Search for the cell housing the specified text and yield its (x, y) center coordinate. 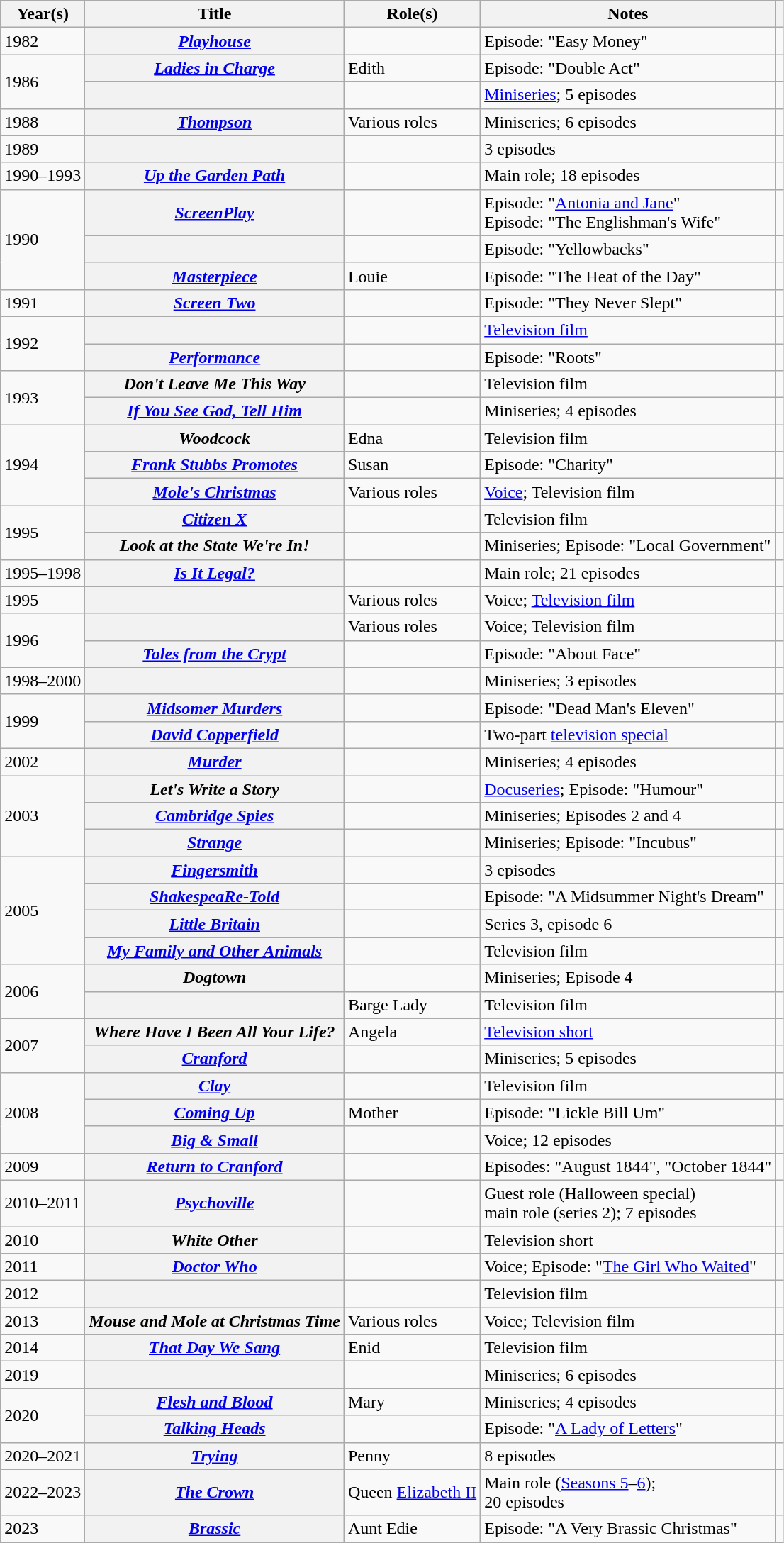
1992 (43, 343)
Mother (412, 1113)
Voice; Episode: "The Girl Who Waited" (628, 1267)
Episode: "They Never Slept" (628, 303)
2012 (43, 1294)
Performance (215, 357)
The Crown (215, 1492)
Citizen X (215, 519)
Notes (628, 14)
Episode: "A Midsummer Night's Dream" (628, 897)
2002 (43, 762)
Dogtown (215, 978)
Two-part television special (628, 735)
Episode: "Dead Man's Eleven" (628, 708)
Talking Heads (215, 1429)
Fingersmith (215, 870)
Episodes: "August 1844", "October 1844" (628, 1166)
1989 (43, 149)
Doctor Who (215, 1267)
Masterpiece (215, 276)
Episode: "Double Act" (628, 68)
1990–1993 (43, 176)
Episode: "A Very Brassic Christmas" (628, 1529)
1993 (43, 398)
White Other (215, 1240)
Main role (Seasons 5–6);20 episodes (628, 1492)
Look at the State We're In! (215, 546)
2020–2021 (43, 1456)
Guest role (Halloween special) main role (series 2); 7 episodes (628, 1203)
Cambridge Spies (215, 816)
Trying (215, 1456)
Murder (215, 762)
Frank Stubbs Promotes (215, 465)
2010–2011 (43, 1203)
Episode: "Lickle Bill Um" (628, 1113)
Susan (412, 465)
Title (215, 14)
Tales from the Crypt (215, 654)
Is It Legal? (215, 573)
2020 (43, 1415)
Mole's Christmas (215, 492)
Role(s) (412, 14)
2007 (43, 1045)
1998–2000 (43, 681)
Little Britain (215, 924)
Episode: "Easy Money" (628, 41)
2014 (43, 1348)
Brassic (215, 1529)
Coming Up (215, 1113)
Mouse and Mole at Christmas Time (215, 1321)
2009 (43, 1166)
1982 (43, 41)
Voice; 12 episodes (628, 1140)
Thompson (215, 122)
Queen Elizabeth II (412, 1492)
Screen Two (215, 303)
Louie (412, 276)
Where Have I Been All Your Life? (215, 1032)
Mary (412, 1402)
That Day We Sang (215, 1348)
8 episodes (628, 1456)
ShakespeaRe-Told (215, 897)
Episode: "A Lady of Letters" (628, 1429)
Ladies in Charge (215, 68)
Clay (215, 1086)
Let's Write a Story (215, 789)
Main role; 18 episodes (628, 176)
Episode: "Charity" (628, 465)
Woodcock (215, 438)
If You See God, Tell Him (215, 411)
Edith (412, 68)
Miniseries; Episode 4 (628, 978)
Flesh and Blood (215, 1402)
Series 3, episode 6 (628, 924)
Docuseries; Episode: "Humour" (628, 789)
Midsomer Murders (215, 708)
1990 (43, 240)
2006 (43, 991)
Episode: "About Face" (628, 654)
Barge Lady (412, 1005)
Miniseries; Episodes 2 and 4 (628, 816)
Miniseries; Episode: "Incubus" (628, 843)
Main role; 21 episodes (628, 573)
1996 (43, 640)
Episode: "Antonia and Jane" Episode: "The Englishman's Wife" (628, 213)
1995–1998 (43, 573)
Year(s) (43, 14)
Episode: "Yellowbacks" (628, 249)
2011 (43, 1267)
Episode: "Roots" (628, 357)
Edna (412, 438)
Cranford (215, 1059)
Big & Small (215, 1140)
2010 (43, 1240)
Miniseries; Episode: "Local Government" (628, 546)
1999 (43, 721)
2013 (43, 1321)
Angela (412, 1032)
1986 (43, 82)
My Family and Other Animals (215, 951)
Episode: "The Heat of the Day" (628, 276)
2019 (43, 1375)
2003 (43, 816)
Up the Garden Path (215, 176)
Psychoville (215, 1203)
David Copperfield (215, 735)
1991 (43, 303)
Strange (215, 843)
2023 (43, 1529)
2008 (43, 1113)
1988 (43, 122)
Enid (412, 1348)
Miniseries; 3 episodes (628, 681)
Aunt Edie (412, 1529)
Playhouse (215, 41)
Penny (412, 1456)
ScreenPlay (215, 213)
Don't Leave Me This Way (215, 384)
1994 (43, 465)
2005 (43, 910)
2022–2023 (43, 1492)
Return to Cranford (215, 1166)
